Detect which cell encompasses the target text, then output its (X, Y) center coordinate. 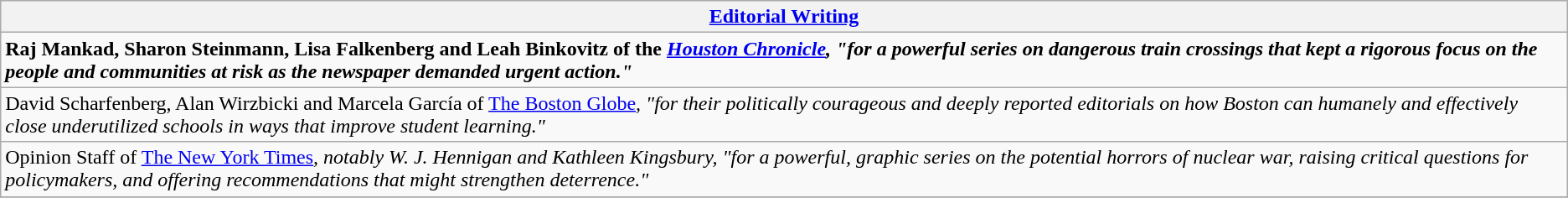
Editorial Writing (784, 17)
